Return (X, Y) of the center of cell containing provided text 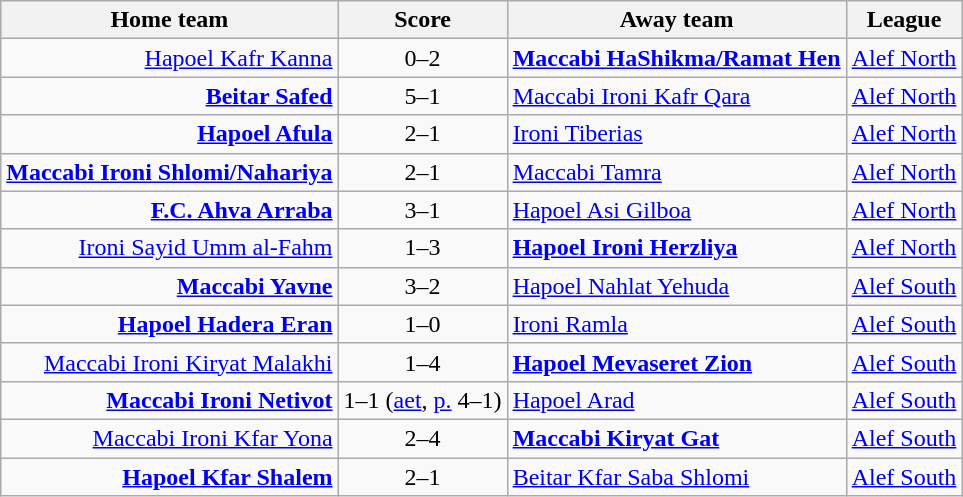
League (904, 20)
5–1 (422, 96)
Maccabi Ironi Netivot (170, 400)
Hapoel Kafr Kanna (170, 58)
Beitar Kfar Saba Shlomi (676, 477)
0–2 (422, 58)
Hapoel Asi Gilboa (676, 210)
Maccabi Tamra (676, 172)
Maccabi Ironi Kfar Yona (170, 438)
Maccabi Ironi Shlomi/Nahariya (170, 172)
Ironi Tiberias (676, 134)
Maccabi Ironi Kafr Qara (676, 96)
3–2 (422, 286)
3–1 (422, 210)
Hapoel Nahlat Yehuda (676, 286)
Away team (676, 20)
Hapoel Afula (170, 134)
Hapoel Hadera Eran (170, 324)
Maccabi HaShikma/Ramat Hen (676, 58)
Hapoel Arad (676, 400)
Home team (170, 20)
Maccabi Kiryat Gat (676, 438)
Ironi Ramla (676, 324)
Maccabi Yavne (170, 286)
F.C. Ahva Arraba (170, 210)
Maccabi Ironi Kiryat Malakhi (170, 362)
Beitar Safed (170, 96)
Hapoel Kfar Shalem (170, 477)
1–1 (aet, p. 4–1) (422, 400)
1–0 (422, 324)
1–4 (422, 362)
Ironi Sayid Umm al-Fahm (170, 248)
Hapoel Ironi Herzliya (676, 248)
1–3 (422, 248)
2–4 (422, 438)
Hapoel Mevaseret Zion (676, 362)
Score (422, 20)
